Pinpoint the cell where the given text exists, returning its [x, y] midpoint coordinate. 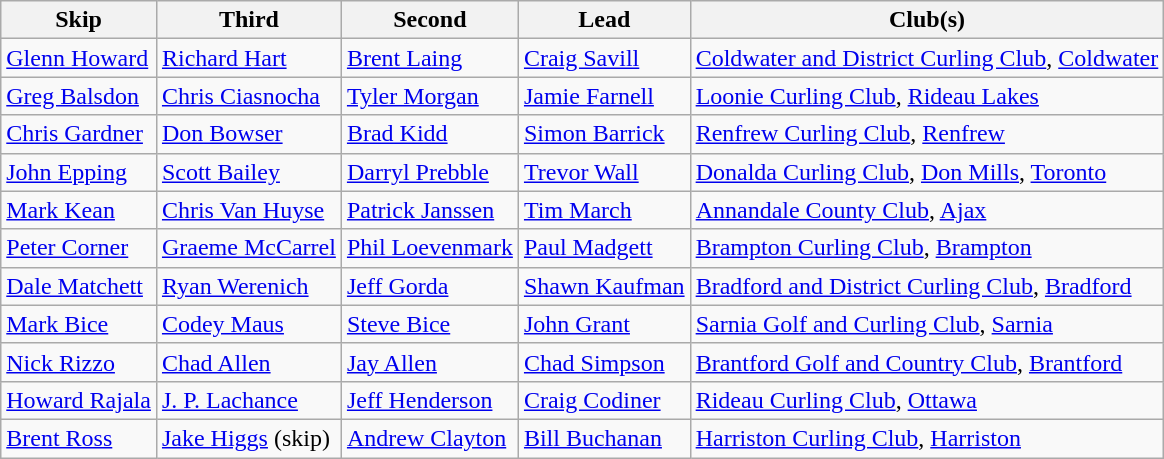
Donalda Curling Club, Don Mills, Toronto [927, 172]
Simon Barrick [604, 134]
Jamie Farnell [604, 96]
Jay Allen [430, 362]
Chris Van Huyse [248, 210]
Greg Balsdon [79, 96]
Mark Kean [79, 210]
Craig Savill [604, 58]
Second [430, 20]
Ryan Werenich [248, 286]
Richard Hart [248, 58]
Sarnia Golf and Curling Club, Sarnia [927, 324]
Chad Simpson [604, 362]
Renfrew Curling Club, Renfrew [927, 134]
Codey Maus [248, 324]
Jeff Gorda [430, 286]
Chris Ciasnocha [248, 96]
Third [248, 20]
Brampton Curling Club, Brampton [927, 248]
Darryl Prebble [430, 172]
Mark Bice [79, 324]
Andrew Clayton [430, 438]
Jake Higgs (skip) [248, 438]
Chad Allen [248, 362]
Shawn Kaufman [604, 286]
Brad Kidd [430, 134]
Nick Rizzo [79, 362]
John Grant [604, 324]
Trevor Wall [604, 172]
J. P. Lachance [248, 400]
Scott Bailey [248, 172]
Club(s) [927, 20]
Tim March [604, 210]
Howard Rajala [79, 400]
John Epping [79, 172]
Craig Codiner [604, 400]
Loonie Curling Club, Rideau Lakes [927, 96]
Jeff Henderson [430, 400]
Annandale County Club, Ajax [927, 210]
Skip [79, 20]
Tyler Morgan [430, 96]
Bradford and District Curling Club, Bradford [927, 286]
Harriston Curling Club, Harriston [927, 438]
Dale Matchett [79, 286]
Chris Gardner [79, 134]
Bill Buchanan [604, 438]
Don Bowser [248, 134]
Phil Loevenmark [430, 248]
Patrick Janssen [430, 210]
Glenn Howard [79, 58]
Graeme McCarrel [248, 248]
Brent Ross [79, 438]
Brantford Golf and Country Club, Brantford [927, 362]
Peter Corner [79, 248]
Steve Bice [430, 324]
Paul Madgett [604, 248]
Coldwater and District Curling Club, Coldwater [927, 58]
Brent Laing [430, 58]
Rideau Curling Club, Ottawa [927, 400]
Lead [604, 20]
